Return the [X, Y] coordinate for the center point of the cell that contains the specified text.  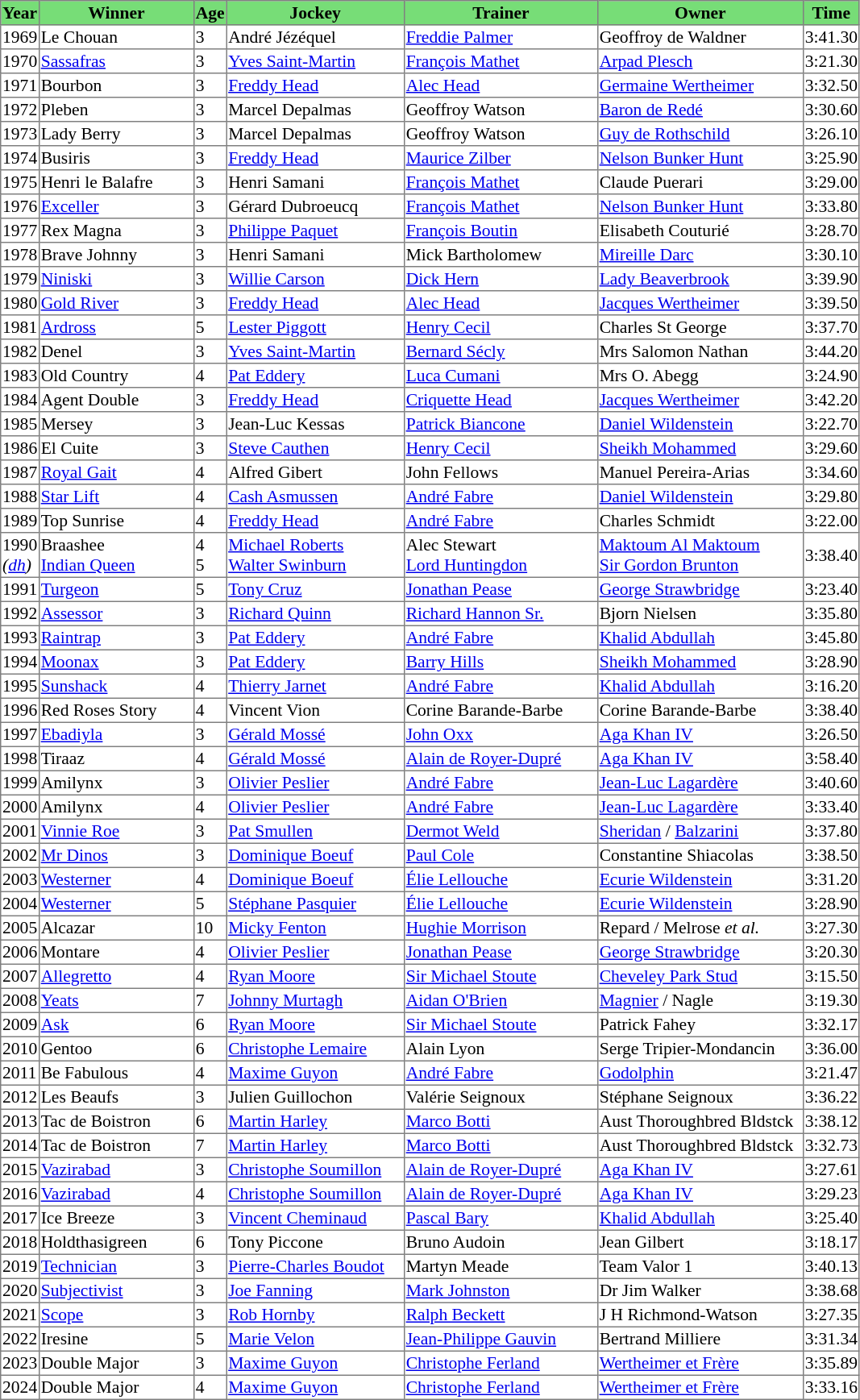
1975 [20, 182]
Jean Gilbert [700, 1242]
Mick Bartholomew [501, 255]
2013 [20, 1121]
BraasheeIndian Queen [116, 555]
Patrick Biancone [501, 424]
Mrs Salomon Nathan [700, 351]
3:35.80 [831, 613]
Red Roses Story [116, 710]
1976 [20, 206]
Pat Smullen [315, 831]
3:35.89 [831, 1363]
Jean-Luc Kessas [315, 424]
Tony Piccone [315, 1242]
3:19.30 [831, 1000]
Iresine [116, 1339]
2010 [20, 1049]
3:27.35 [831, 1315]
Sassafras [116, 61]
2004 [20, 904]
Sheridan / Balzarini [700, 831]
Charles Schmidt [700, 521]
1979 [20, 279]
1992 [20, 613]
Aidan O'Brien [501, 1000]
3:15.50 [831, 976]
1999 [20, 783]
Repard / Melrose et al. [700, 928]
Maktoum Al MaktoumSir Gordon Brunton [700, 555]
André Jézéquel [315, 37]
Jockey [315, 13]
Alec StewartLord Huntingdon [501, 555]
3:30.60 [831, 110]
3:33.16 [831, 1387]
3:27.61 [831, 1169]
Pascal Bary [501, 1218]
Holdthasigreen [116, 1242]
Time [831, 13]
Henri le Balafre [116, 182]
1978 [20, 255]
Tony Cruz [315, 589]
John Oxx [501, 734]
1997 [20, 734]
Marie Velon [315, 1339]
Top Sunrise [116, 521]
Richard Hannon Sr. [501, 613]
Christophe Lemaire [315, 1049]
Scope [116, 1315]
Pleben [116, 110]
Royal Gait [116, 472]
Ask [116, 1024]
Johnny Murtagh [315, 1000]
3:31.34 [831, 1339]
2002 [20, 855]
Ralph Beckett [501, 1315]
Pierre-Charles Boudot [315, 1266]
Charles St George [700, 327]
Team Valor 1 [700, 1266]
3:32.17 [831, 1024]
2012 [20, 1097]
1998 [20, 758]
Mrs O. Abegg [700, 376]
1969 [20, 37]
2005 [20, 928]
Lady Beaverbrook [700, 279]
2021 [20, 1315]
John Fellows [501, 472]
3:42.20 [831, 400]
2018 [20, 1242]
Trainer [501, 13]
J H Richmond-Watson [700, 1315]
1986 [20, 448]
3:45.80 [831, 638]
Age [210, 13]
Rob Hornby [315, 1315]
1993 [20, 638]
Brave Johnny [116, 255]
3:16.20 [831, 686]
2017 [20, 1218]
Maurice Zilber [501, 158]
Denel [116, 351]
2006 [20, 952]
Niniski [116, 279]
3:32.50 [831, 85]
2019 [20, 1266]
Paul Cole [501, 855]
Winner [116, 13]
Cheveley Park Stud [700, 976]
Vincent Vion [315, 710]
Raintrap [116, 638]
Manuel Pereira-Arias [700, 472]
2008 [20, 1000]
Godolphin [700, 1073]
Bjorn Nielsen [700, 613]
Guy de Rothschild [700, 134]
Year [20, 13]
Be Fabulous [116, 1073]
Barry Hills [501, 662]
Cash Asmussen [315, 496]
10 [210, 928]
Vinnie Roe [116, 831]
3:33.80 [831, 206]
1987 [20, 472]
Mireille Darc [700, 255]
Dick Hern [501, 279]
Ardross [116, 327]
Gérard Dubroeucq [315, 206]
3:21.47 [831, 1073]
Dr Jim Walker [700, 1290]
Technician [116, 1266]
1971 [20, 85]
3:41.30 [831, 37]
3:29.80 [831, 496]
Bourbon [116, 85]
3:38.68 [831, 1290]
1974 [20, 158]
El Cuite [116, 448]
Joe Fanning [315, 1290]
1985 [20, 424]
Star Lift [116, 496]
3:39.90 [831, 279]
3:30.10 [831, 255]
Gold River [116, 303]
Thierry Jarnet [315, 686]
Turgeon [116, 589]
Martyn Meade [501, 1266]
Mark Johnston [501, 1290]
Germaine Wertheimer [700, 85]
Montare [116, 952]
1991 [20, 589]
3:21.30 [831, 61]
Rex Magna [116, 231]
3:40.60 [831, 783]
3:29.00 [831, 182]
1995 [20, 686]
2007 [20, 976]
Old Country [116, 376]
1983 [20, 376]
Mr Dinos [116, 855]
2023 [20, 1363]
3:38.50 [831, 855]
Criquette Head [501, 400]
2011 [20, 1073]
Geoffroy de Waldner [700, 37]
1981 [20, 327]
1994 [20, 662]
2022 [20, 1339]
3:36.00 [831, 1049]
Agent Double [116, 400]
Le Chouan [116, 37]
Claude Puerari [700, 182]
3:25.90 [831, 158]
Patrick Fahey [700, 1024]
Bertrand Milliere [700, 1339]
Valérie Seignoux [501, 1097]
Assessor [116, 613]
3:29.23 [831, 1194]
1972 [20, 110]
Micky Fenton [315, 928]
2016 [20, 1194]
Lady Berry [116, 134]
3:37.70 [831, 327]
Les Beaufs [116, 1097]
Stéphane Pasquier [315, 904]
3:37.80 [831, 831]
Ice Breeze [116, 1218]
Arpad Plesch [700, 61]
3:38.12 [831, 1121]
3:44.20 [831, 351]
Sunshack [116, 686]
Alcazar [116, 928]
Willie Carson [315, 279]
3:32.73 [831, 1145]
2015 [20, 1169]
1982 [20, 351]
3:31.20 [831, 879]
Alfred Gibert [315, 472]
Jean-Philippe Gauvin [501, 1339]
2024 [20, 1387]
2003 [20, 879]
Magnier / Nagle [700, 1000]
3:24.90 [831, 376]
3:33.40 [831, 807]
3:23.40 [831, 589]
Vincent Cheminaud [315, 1218]
Elisabeth Couturié [700, 231]
Tiraaz [116, 758]
3:26.50 [831, 734]
Serge Tripier-Mondancin [700, 1049]
Philippe Paquet [315, 231]
Bruno Audoin [501, 1242]
Owner [700, 13]
Exceller [116, 206]
3:29.60 [831, 448]
Alain Lyon [501, 1049]
Lester Piggott [315, 327]
3:40.13 [831, 1266]
1984 [20, 400]
3:27.30 [831, 928]
3:36.22 [831, 1097]
1977 [20, 231]
1996 [20, 710]
1973 [20, 134]
2020 [20, 1290]
Freddie Palmer [501, 37]
2014 [20, 1145]
1980 [20, 303]
Mersey [116, 424]
3:22.00 [831, 521]
Julien Guillochon [315, 1097]
Moonax [116, 662]
Michael RobertsWalter Swinburn [315, 555]
Luca Cumani [501, 376]
3:28.70 [831, 231]
Constantine Shiacolas [700, 855]
3:25.40 [831, 1218]
Dermot Weld [501, 831]
3:20.30 [831, 952]
Stéphane Seignoux [700, 1097]
1988 [20, 496]
Yeats [116, 1000]
3:34.60 [831, 472]
Busiris [116, 158]
2009 [20, 1024]
Ebadiyla [116, 734]
Subjectivist [116, 1290]
3:39.50 [831, 303]
3:58.40 [831, 758]
François Boutin [501, 231]
1970 [20, 61]
3:26.10 [831, 134]
3:18.17 [831, 1242]
Richard Quinn [315, 613]
2000 [20, 807]
Gentoo [116, 1049]
Hughie Morrison [501, 928]
1989 [20, 521]
3:22.70 [831, 424]
Steve Cauthen [315, 448]
45 [210, 555]
1990(dh) [20, 555]
2001 [20, 831]
Bernard Sécly [501, 351]
Allegretto [116, 976]
Baron de Redé [700, 110]
